Locate the cell with the specified text and output its (X, Y) center coordinate. 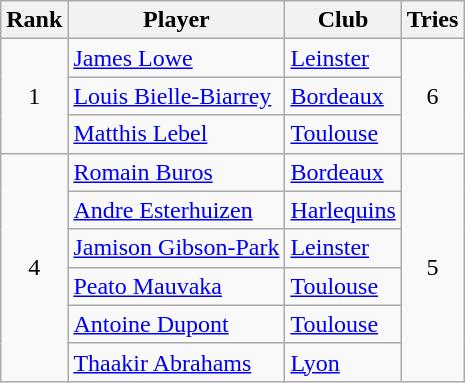
6 (432, 96)
Peato Mauvaka (176, 286)
Rank (34, 20)
Lyon (343, 362)
Andre Esterhuizen (176, 210)
Antoine Dupont (176, 324)
Harlequins (343, 210)
5 (432, 267)
Louis Bielle-Biarrey (176, 96)
Romain Buros (176, 172)
James Lowe (176, 58)
Club (343, 20)
1 (34, 96)
Tries (432, 20)
Jamison Gibson-Park (176, 248)
Thaakir Abrahams (176, 362)
4 (34, 267)
Player (176, 20)
Matthis Lebel (176, 134)
